Capture the cell that displays the provided text and extract its [X, Y] central coordinate. 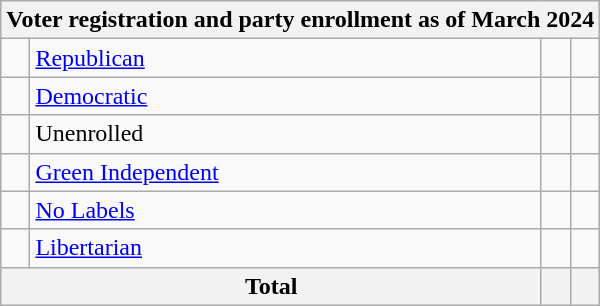
Total [272, 286]
Green Independent [286, 172]
Democratic [286, 96]
No Labels [286, 210]
Voter registration and party enrollment as of March 2024 [300, 20]
Unenrolled [286, 134]
Republican [286, 58]
Libertarian [286, 248]
